Find where the given text appears and provide that cell's center as (x, y) coordinate. 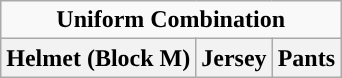
Pants (306, 58)
Jersey (234, 58)
Uniform Combination (171, 20)
Helmet (Block M) (98, 58)
